Return the [X, Y] coordinate for the center point of the cell that contains the specified text.  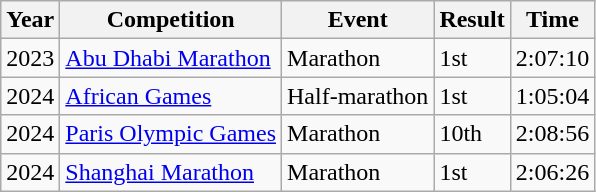
Abu Dhabi Marathon [171, 58]
2023 [30, 58]
African Games [171, 96]
Result [472, 20]
1:05:04 [552, 96]
10th [472, 134]
Event [358, 20]
Competition [171, 20]
Half-marathon [358, 96]
Year [30, 20]
2:06:26 [552, 172]
Time [552, 20]
Paris Olympic Games [171, 134]
2:08:56 [552, 134]
2:07:10 [552, 58]
Shanghai Marathon [171, 172]
